Provide the [x, y] coordinate of the cell's center where the given text is located.  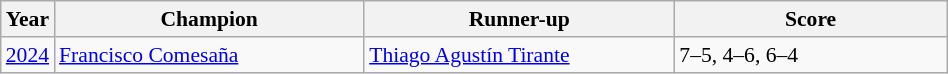
Thiago Agustín Tirante [519, 55]
Runner-up [519, 19]
Year [28, 19]
7–5, 4–6, 6–4 [810, 55]
Score [810, 19]
Champion [209, 19]
2024 [28, 55]
Francisco Comesaña [209, 55]
